Return [X, Y] of the center of cell containing provided text 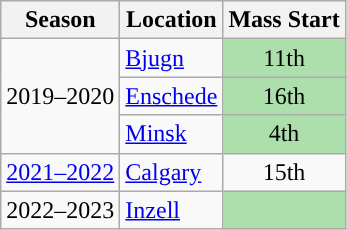
2019–2020 [60, 96]
Calgary [172, 172]
Mass Start [284, 20]
Minsk [172, 134]
15th [284, 172]
Location [172, 20]
11th [284, 58]
Bjugn [172, 58]
Inzell [172, 210]
2022–2023 [60, 210]
16th [284, 96]
Enschede [172, 96]
Season [60, 20]
4th [284, 134]
2021–2022 [60, 172]
